Pinpoint the cell where the given text exists, returning its (X, Y) midpoint coordinate. 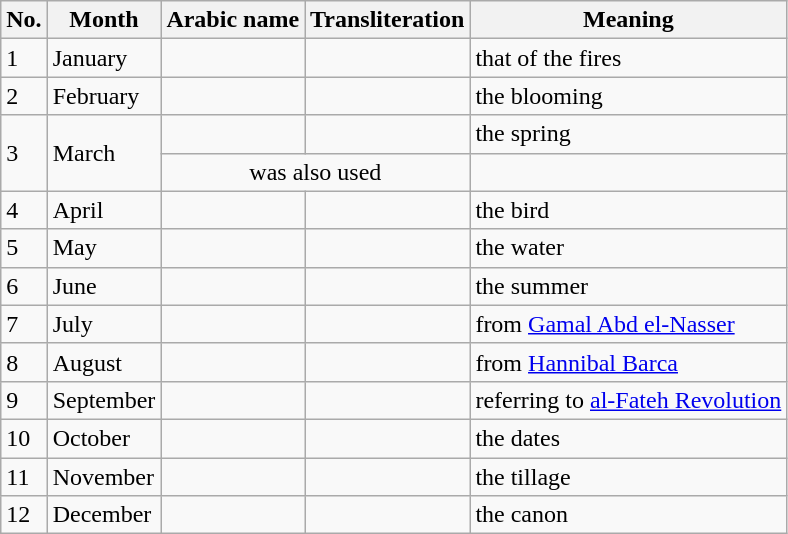
10 (24, 438)
No. (24, 20)
that of the fires (628, 58)
5 (24, 248)
March (104, 153)
Meaning (628, 20)
February (104, 96)
April (104, 210)
the blooming (628, 96)
November (104, 477)
8 (24, 362)
3 (24, 153)
the water (628, 248)
from Gamal Abd el-Nasser (628, 324)
July (104, 324)
7 (24, 324)
9 (24, 400)
August (104, 362)
Arabic name (233, 20)
referring to al-Fateh Revolution (628, 400)
September (104, 400)
2 (24, 96)
the canon (628, 515)
the spring (628, 134)
June (104, 286)
Month (104, 20)
Transliteration (388, 20)
from Hannibal Barca (628, 362)
12 (24, 515)
the tillage (628, 477)
11 (24, 477)
the summer (628, 286)
the bird (628, 210)
May (104, 248)
the dates (628, 438)
was also used (316, 172)
October (104, 438)
4 (24, 210)
6 (24, 286)
1 (24, 58)
January (104, 58)
December (104, 515)
